For the text-containing cell, return its midpoint in [X, Y] coordinate format. 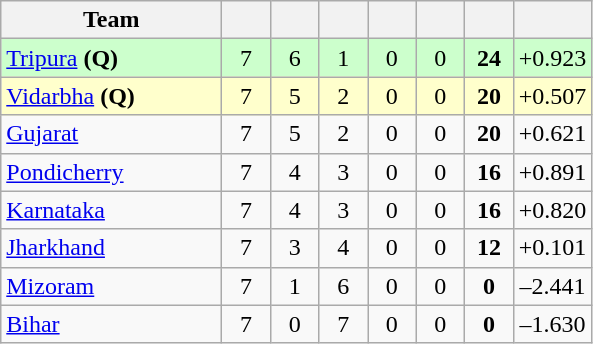
Gujarat [112, 134]
+0.820 [552, 210]
Bihar [112, 324]
Team [112, 20]
+0.621 [552, 134]
–2.441 [552, 286]
+0.923 [552, 58]
24 [490, 58]
12 [490, 248]
Vidarbha (Q) [112, 96]
Karnataka [112, 210]
Pondicherry [112, 172]
+0.101 [552, 248]
+0.891 [552, 172]
–1.630 [552, 324]
Mizoram [112, 286]
Tripura (Q) [112, 58]
Jharkhand [112, 248]
+0.507 [552, 96]
